Find where the given text appears and provide that cell's center as [X, Y] coordinate. 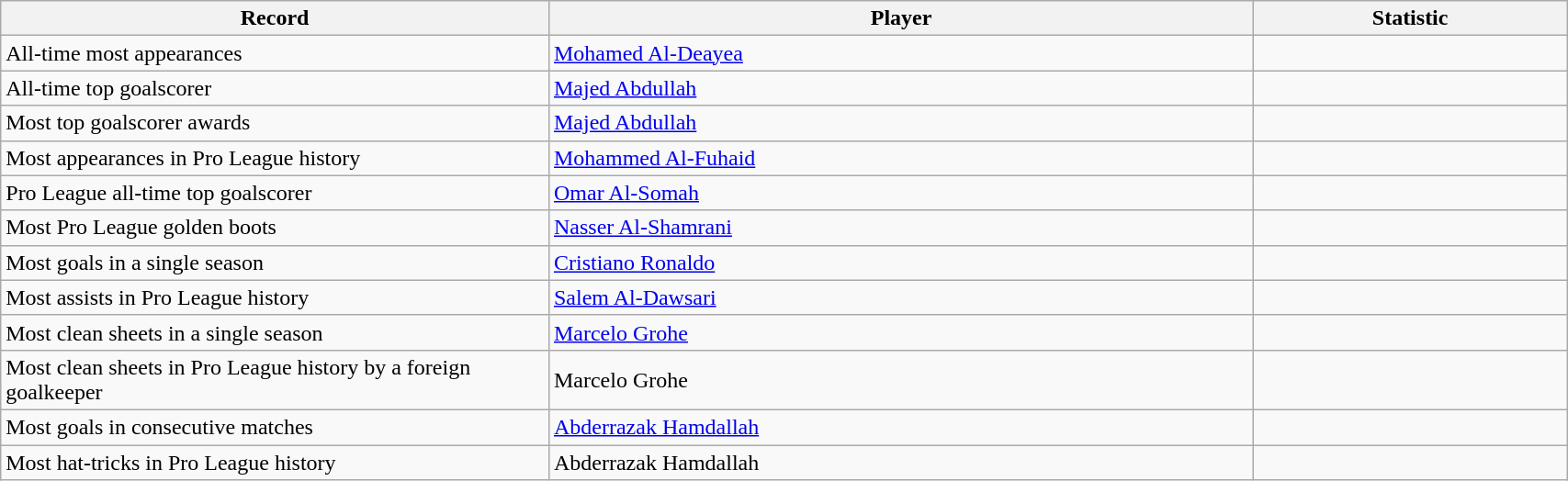
Mohamed Al-Deayea [900, 53]
Most appearances in Pro League history [276, 158]
Player [900, 18]
Most goals in consecutive matches [276, 427]
Nasser Al-Shamrani [900, 228]
All-time top goalscorer [276, 88]
Cristiano Ronaldo [900, 263]
All-time most appearances [276, 53]
Most hat-tricks in Pro League history [276, 462]
Pro League all-time top goalscorer [276, 193]
Most Pro League golden boots [276, 228]
Most goals in a single season [276, 263]
Most assists in Pro League history [276, 297]
Most top goalscorer awards [276, 123]
Most clean sheets in Pro League history by a foreign goalkeeper [276, 380]
Omar Al-Somah [900, 193]
Mohammed Al-Fuhaid [900, 158]
Record [276, 18]
Statistic [1411, 18]
Salem Al-Dawsari [900, 297]
Most clean sheets in a single season [276, 332]
